Provide the (X, Y) coordinate of the cell's center where the given text is located.  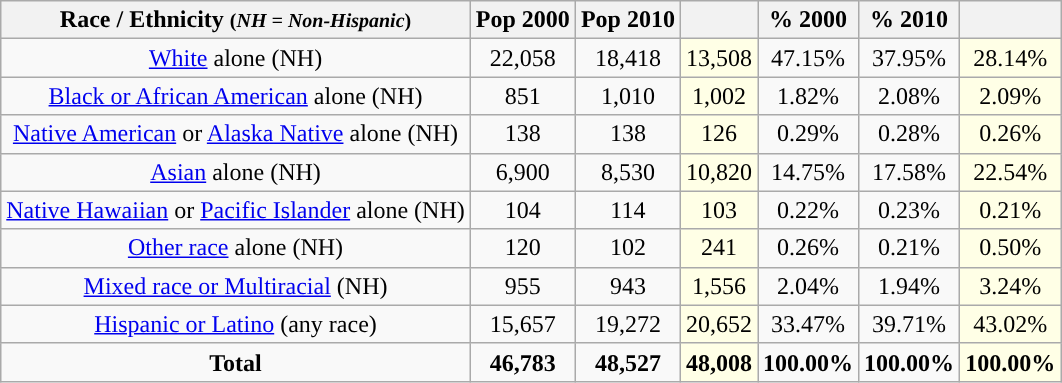
2.08% (910, 96)
1,002 (718, 96)
1,010 (628, 96)
Mixed race or Multiracial (NH) (236, 286)
Native Hawaiian or Pacific Islander alone (NH) (236, 210)
851 (522, 96)
White alone (NH) (236, 58)
2.04% (808, 286)
Black or African American alone (NH) (236, 96)
103 (718, 210)
20,652 (718, 324)
104 (522, 210)
43.02% (1010, 324)
943 (628, 286)
13,508 (718, 58)
955 (522, 286)
8,530 (628, 172)
2.09% (1010, 96)
39.71% (910, 324)
46,783 (522, 362)
Native American or Alaska Native alone (NH) (236, 134)
22,058 (522, 58)
0.23% (910, 210)
6,900 (522, 172)
126 (718, 134)
0.28% (910, 134)
10,820 (718, 172)
47.15% (808, 58)
102 (628, 248)
19,272 (628, 324)
17.58% (910, 172)
18,418 (628, 58)
3.24% (1010, 286)
% 2010 (910, 20)
15,657 (522, 324)
28.14% (1010, 58)
Total (236, 362)
14.75% (808, 172)
48,527 (628, 362)
Hispanic or Latino (any race) (236, 324)
33.47% (808, 324)
48,008 (718, 362)
37.95% (910, 58)
% 2000 (808, 20)
1.82% (808, 96)
Race / Ethnicity (NH = Non-Hispanic) (236, 20)
1,556 (718, 286)
Asian alone (NH) (236, 172)
Pop 2000 (522, 20)
22.54% (1010, 172)
0.22% (808, 210)
1.94% (910, 286)
0.29% (808, 134)
0.50% (1010, 248)
241 (718, 248)
120 (522, 248)
114 (628, 210)
Pop 2010 (628, 20)
Other race alone (NH) (236, 248)
